Search for the cell housing the specified text and yield its (X, Y) center coordinate. 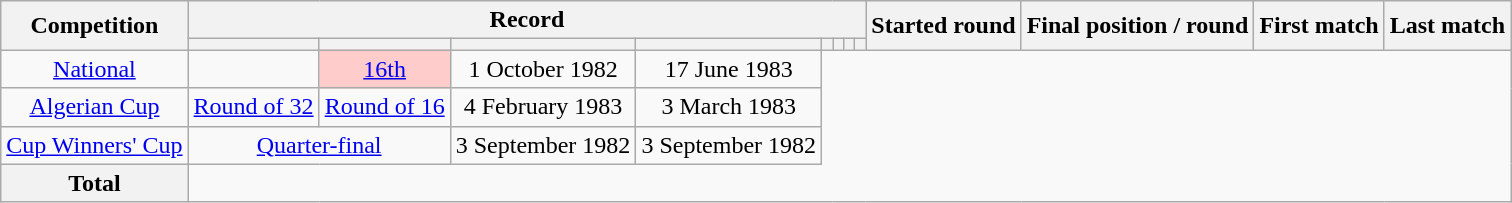
1 October 1982 (543, 69)
Algerian Cup (94, 107)
Round of 32 (254, 107)
Final position / round (1138, 26)
National (94, 69)
Cup Winners' Cup (94, 145)
Started round (944, 26)
Last match (1447, 26)
Record (527, 20)
16th (384, 69)
4 February 1983 (543, 107)
17 June 1983 (729, 69)
Competition (94, 26)
3 March 1983 (729, 107)
Round of 16 (384, 107)
First match (1319, 26)
Total (94, 183)
Quarter-final (319, 145)
